Pinpoint the cell where the given text exists, returning its (X, Y) midpoint coordinate. 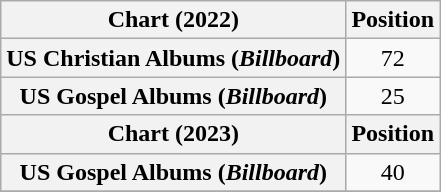
Chart (2022) (174, 20)
Chart (2023) (174, 134)
72 (393, 58)
25 (393, 96)
40 (393, 172)
US Christian Albums (Billboard) (174, 58)
